Pinpoint the cell where the given text exists, returning its (x, y) midpoint coordinate. 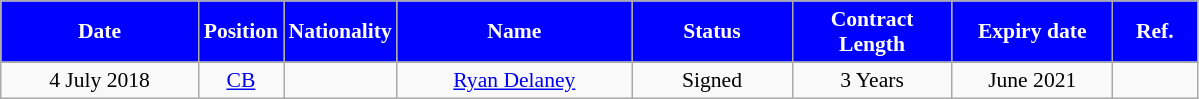
Ryan Delaney (514, 80)
Name (514, 32)
Status (712, 32)
Date (100, 32)
Contract Length (872, 32)
June 2021 (1032, 80)
3 Years (872, 80)
Position (240, 32)
Expiry date (1032, 32)
Ref. (1154, 32)
CB (240, 80)
4 July 2018 (100, 80)
Signed (712, 80)
Nationality (340, 32)
